Locate the cell with the specified text and output its (X, Y) center coordinate. 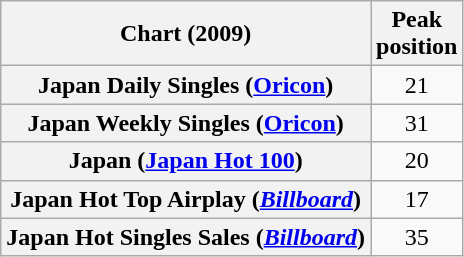
Japan Daily Singles (Oricon) (186, 85)
31 (417, 123)
17 (417, 199)
Chart (2009) (186, 34)
Japan Weekly Singles (Oricon) (186, 123)
35 (417, 237)
21 (417, 85)
20 (417, 161)
Japan (Japan Hot 100) (186, 161)
Japan Hot Top Airplay (Billboard) (186, 199)
Japan Hot Singles Sales (Billboard) (186, 237)
Peakposition (417, 34)
